Identify which cell holds the provided text, then report its [x, y] central coordinate. 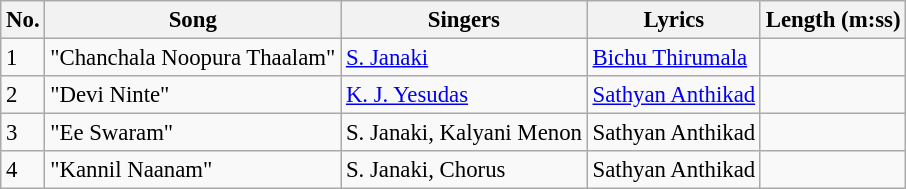
"Chanchala Noopura Thaalam" [193, 58]
Singers [464, 20]
K. J. Yesudas [464, 95]
4 [23, 170]
Song [193, 20]
"Devi Ninte" [193, 95]
"Ee Swaram" [193, 133]
"Kannil Naanam" [193, 170]
3 [23, 133]
S. Janaki, Kalyani Menon [464, 133]
S. Janaki, Chorus [464, 170]
Lyrics [674, 20]
2 [23, 95]
Length (m:ss) [832, 20]
No. [23, 20]
Bichu Thirumala [674, 58]
1 [23, 58]
S. Janaki [464, 58]
